Pinpoint the cell where the given text exists, returning its [x, y] midpoint coordinate. 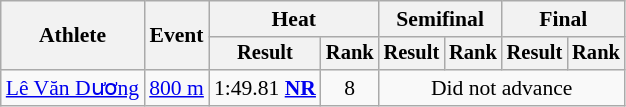
Final [564, 19]
Event [176, 36]
Lê Văn Dương [72, 88]
Semifinal [440, 19]
1:49.81 NR [265, 88]
Athlete [72, 36]
8 [350, 88]
800 m [176, 88]
Did not advance [502, 88]
Heat [294, 19]
